Provide the (x, y) coordinate of the cell's center where the given text is located.  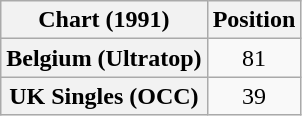
Belgium (Ultratop) (104, 58)
UK Singles (OCC) (104, 96)
Chart (1991) (104, 20)
Position (254, 20)
39 (254, 96)
81 (254, 58)
